Pinpoint the cell where the given text exists, returning its [X, Y] midpoint coordinate. 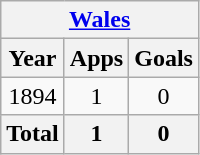
Total [33, 134]
Apps [96, 58]
Wales [100, 20]
1894 [33, 96]
Goals [164, 58]
Year [33, 58]
